Detect which cell encompasses the target text, then output its [X, Y] center coordinate. 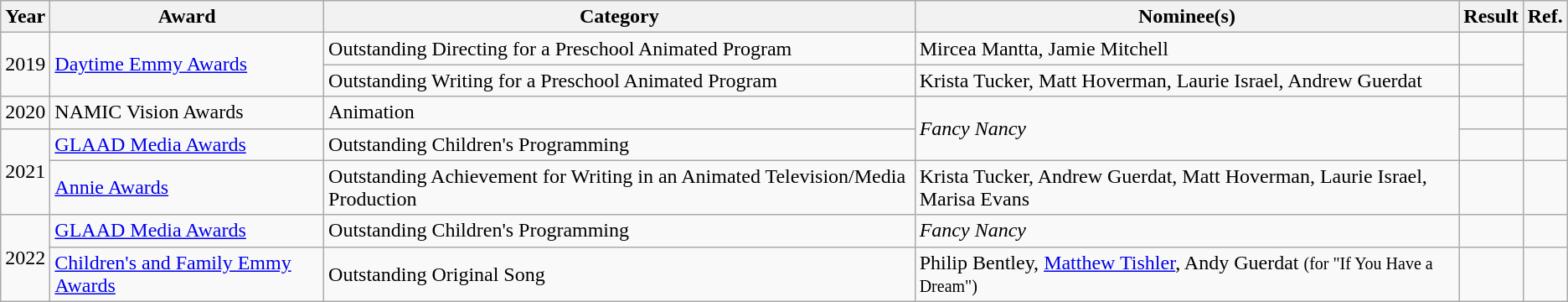
2020 [25, 112]
Children's and Family Emmy Awards [188, 273]
Category [620, 17]
Outstanding Achievement for Writing in an Animated Television/Media Production [620, 188]
Result [1491, 17]
Annie Awards [188, 188]
2021 [25, 171]
Outstanding Writing for a Preschool Animated Program [620, 81]
Outstanding Original Song [620, 273]
Ref. [1545, 17]
Daytime Emmy Awards [188, 65]
2022 [25, 258]
Nominee(s) [1187, 17]
Krista Tucker, Matt Hoverman, Laurie Israel, Andrew Guerdat [1187, 81]
Year [25, 17]
Award [188, 17]
Mircea Mantta, Jamie Mitchell [1187, 49]
Outstanding Directing for a Preschool Animated Program [620, 49]
Philip Bentley, Matthew Tishler, Andy Guerdat (for "If You Have a Dream") [1187, 273]
Krista Tucker, Andrew Guerdat, Matt Hoverman, Laurie Israel, Marisa Evans [1187, 188]
Animation [620, 112]
NAMIC Vision Awards [188, 112]
2019 [25, 65]
